Identify which cell holds the provided text, then report its [x, y] central coordinate. 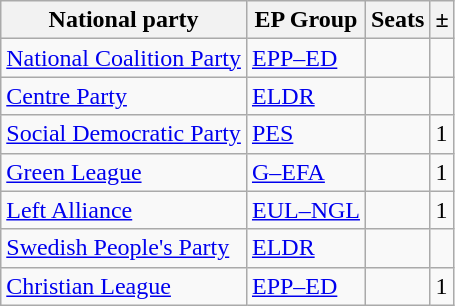
G–EFA [306, 172]
National party [124, 20]
Centre Party [124, 96]
Seats [397, 20]
Social Democratic Party [124, 134]
PES [306, 134]
Left Alliance [124, 210]
National Coalition Party [124, 58]
EUL–NGL [306, 210]
± [442, 20]
Christian League [124, 286]
Green League [124, 172]
Swedish People's Party [124, 248]
EP Group [306, 20]
